From the cell containing the given text, extract its center point as [x, y] coordinate. 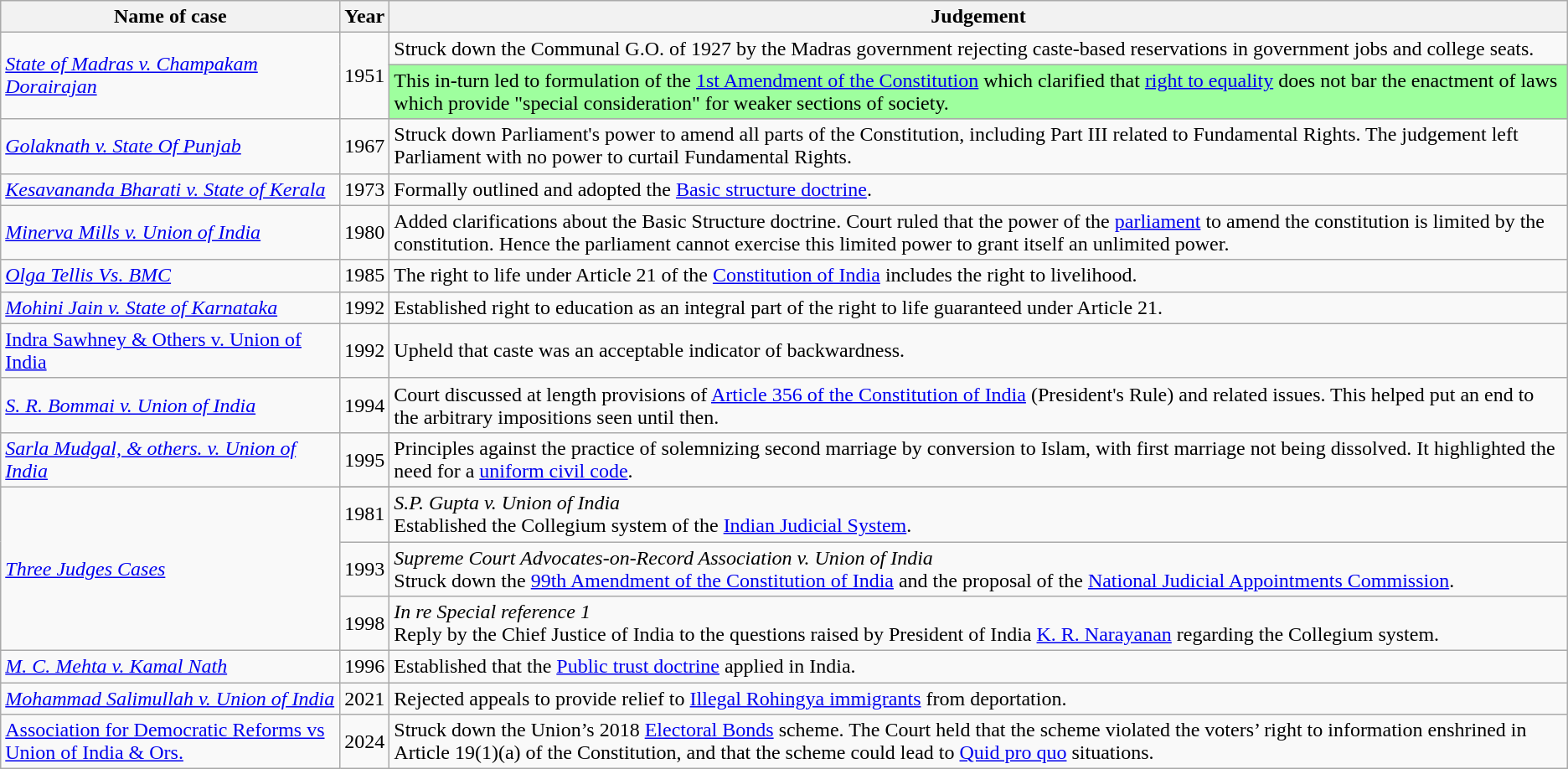
2024 [365, 742]
Upheld that caste was an acceptable indicator of backwardness. [978, 350]
1998 [365, 623]
Olga Tellis Vs. BMC [171, 276]
S. R. Bommai v. Union of India [171, 405]
M. C. Mehta v. Kamal Nath [171, 667]
Struck down the Communal G.O. of 1927 by the Madras government rejecting caste-based reservations in government jobs and college seats. [978, 49]
Association for Democratic Reforms vs Union of India & Ors. [171, 742]
Rejected appeals to provide relief to Illegal Rohingya immigrants from deportation. [978, 699]
Name of case [171, 17]
1951 [365, 75]
1996 [365, 667]
The right to life under Article 21 of the Constitution of India includes the right to livelihood. [978, 276]
Golaknath v. State Of Punjab [171, 146]
Formally outlined and adopted the Basic structure doctrine. [978, 189]
1973 [365, 189]
S.P. Gupta v. Union of IndiaEstablished the Collegium system of the Indian Judicial System. [978, 514]
Year [365, 17]
Judgement [978, 17]
State of Madras v. Champakam Dorairajan [171, 75]
Established right to education as an integral part of the right to life guaranteed under Article 21. [978, 307]
1980 [365, 233]
1967 [365, 146]
Indra Sawhney & Others v. Union of India [171, 350]
1994 [365, 405]
Mohammad Salimullah v. Union of India [171, 699]
2021 [365, 699]
1993 [365, 568]
1981 [365, 514]
1995 [365, 459]
Three Judges Cases [171, 568]
Mohini Jain v. State of Karnataka [171, 307]
Kesavananda Bharati v. State of Kerala [171, 189]
Established that the Public trust doctrine applied in India. [978, 667]
Sarla Mudgal, & others. v. Union of India [171, 459]
Minerva Mills v. Union of India [171, 233]
1985 [365, 276]
